Output the [x, y] coordinate of the center of the cell containing the given text.  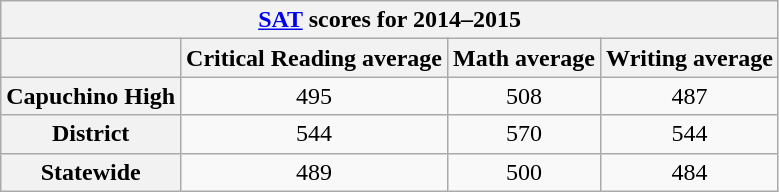
500 [524, 172]
489 [314, 172]
Writing average [690, 58]
487 [690, 96]
508 [524, 96]
484 [690, 172]
495 [314, 96]
Math average [524, 58]
SAT scores for 2014–2015 [390, 20]
District [91, 134]
570 [524, 134]
Statewide [91, 172]
Critical Reading average [314, 58]
Capuchino High [91, 96]
